Scan for the cell matching the given text and deliver its (X, Y) coordinate at center. 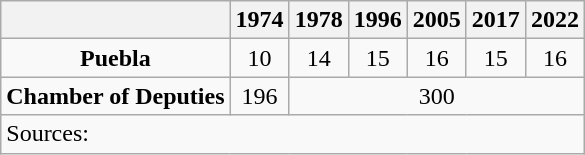
2005 (436, 20)
Sources: (293, 134)
10 (260, 58)
Puebla (116, 58)
2017 (496, 20)
1978 (318, 20)
300 (436, 96)
1974 (260, 20)
2022 (554, 20)
196 (260, 96)
1996 (378, 20)
Chamber of Deputies (116, 96)
14 (318, 58)
